Determine the (x, y) coordinate at the center of the cell enclosing the given text.  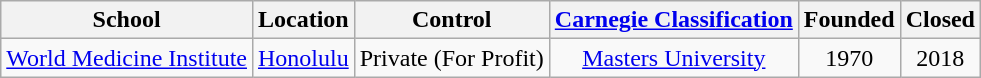
Closed (940, 20)
Founded (849, 20)
Honolulu (303, 58)
World Medicine Institute (127, 58)
Private (For Profit) (452, 58)
Masters University (674, 58)
Location (303, 20)
School (127, 20)
Carnegie Classification (674, 20)
Control (452, 20)
2018 (940, 58)
1970 (849, 58)
